Provide the [x, y] coordinate of the cell's center where the given text is located.  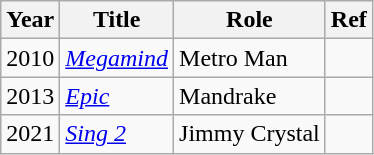
Ref [348, 20]
Year [30, 20]
Jimmy Crystal [250, 134]
2021 [30, 134]
Megamind [117, 58]
2013 [30, 96]
Metro Man [250, 58]
Title [117, 20]
Epic [117, 96]
2010 [30, 58]
Role [250, 20]
Mandrake [250, 96]
Sing 2 [117, 134]
